Pinpoint the cell where the given text exists, returning its [X, Y] midpoint coordinate. 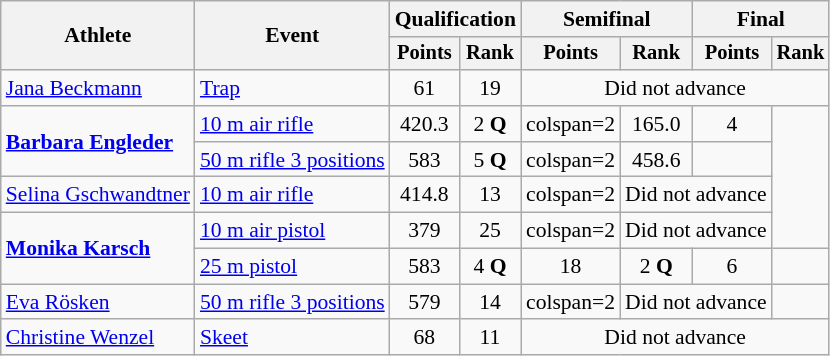
68 [424, 338]
61 [424, 88]
5 Q [490, 160]
25 m pistol [292, 267]
Jana Beckmann [98, 88]
6 [732, 267]
Final [760, 19]
414.8 [424, 195]
18 [570, 267]
Skeet [292, 338]
Eva Rösken [98, 302]
Semifinal [606, 19]
Trap [292, 88]
4 [732, 124]
11 [490, 338]
Christine Wenzel [98, 338]
25 [490, 231]
Qualification [456, 19]
14 [490, 302]
420.3 [424, 124]
165.0 [656, 124]
379 [424, 231]
458.6 [656, 160]
Event [292, 36]
19 [490, 88]
Barbara Engleder [98, 142]
13 [490, 195]
579 [424, 302]
Monika Karsch [98, 248]
Athlete [98, 36]
10 m air pistol [292, 231]
Selina Gschwandtner [98, 195]
4 Q [490, 267]
